Determine the (X, Y) coordinate at the center of the cell enclosing the given text.  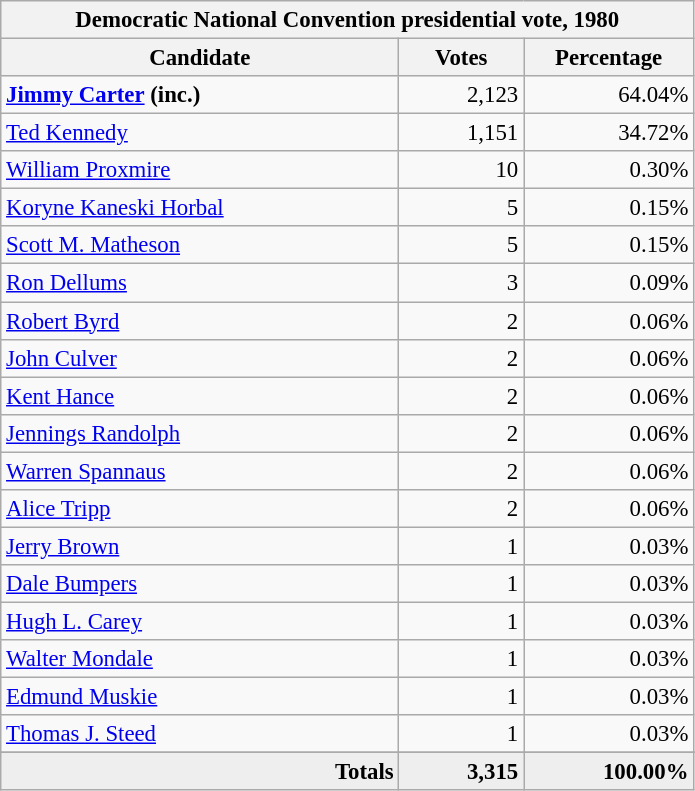
2,123 (462, 95)
Percentage (609, 58)
Ted Kennedy (200, 133)
Ron Dellums (200, 283)
Warren Spannaus (200, 471)
0.30% (609, 170)
Jerry Brown (200, 546)
Jennings Randolph (200, 433)
Robert Byrd (200, 321)
Walter Mondale (200, 659)
Totals (200, 772)
34.72% (609, 133)
0.09% (609, 283)
Jimmy Carter (inc.) (200, 95)
Alice Tripp (200, 509)
Votes (462, 58)
Thomas J. Steed (200, 734)
64.04% (609, 95)
10 (462, 170)
William Proxmire (200, 170)
3 (462, 283)
John Culver (200, 358)
3,315 (462, 772)
1,151 (462, 133)
Edmund Muskie (200, 697)
Democratic National Convention presidential vote, 1980 (348, 20)
Kent Hance (200, 396)
100.00% (609, 772)
Koryne Kaneski Horbal (200, 208)
Hugh L. Carey (200, 621)
Dale Bumpers (200, 584)
Scott M. Matheson (200, 245)
Candidate (200, 58)
